Provide the (X, Y) coordinate of the cell's center where the given text is located.  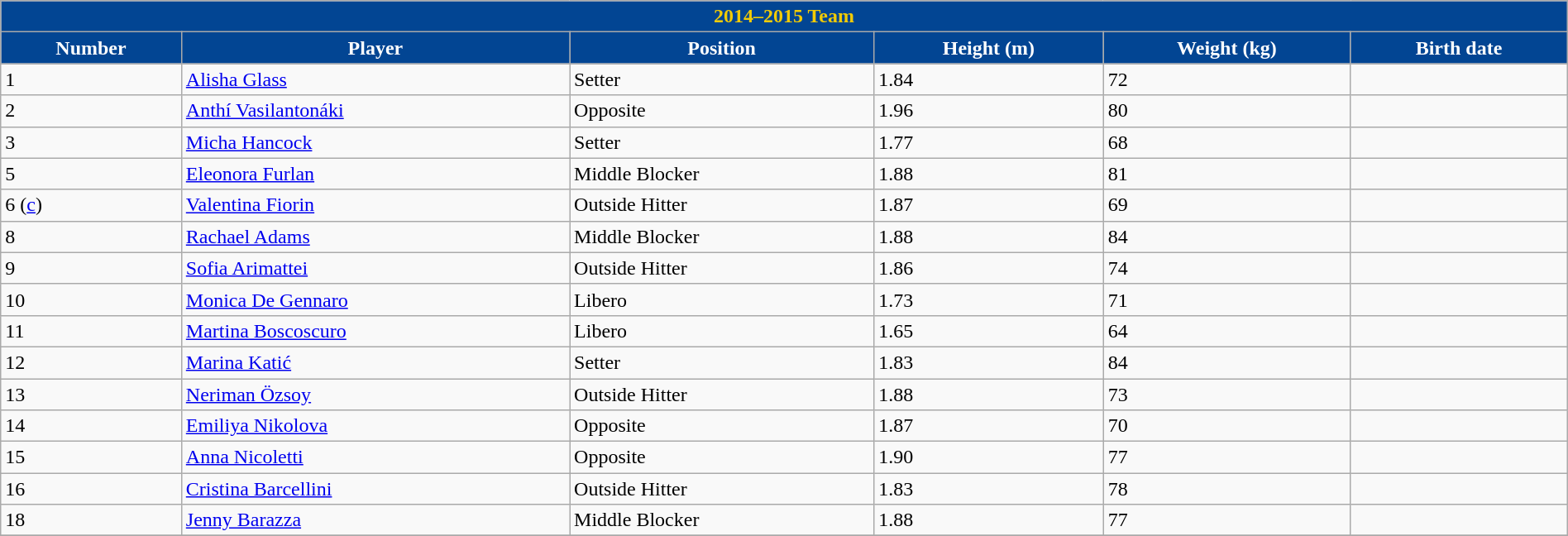
1.84 (989, 79)
74 (1227, 268)
15 (91, 457)
Position (722, 48)
12 (91, 362)
9 (91, 268)
18 (91, 520)
71 (1227, 299)
Monica De Gennaro (375, 299)
3 (91, 142)
Player (375, 48)
Sofia Arimattei (375, 268)
Martina Boscoscuro (375, 331)
Marina Katić (375, 362)
6 (c) (91, 205)
13 (91, 395)
Weight (kg) (1227, 48)
64 (1227, 331)
1 (91, 79)
Cristina Barcellini (375, 489)
Emiliya Nikolova (375, 426)
8 (91, 237)
1.65 (989, 331)
16 (91, 489)
1.77 (989, 142)
Micha Hancock (375, 142)
1.73 (989, 299)
Neriman Özsoy (375, 395)
2014–2015 Team (784, 17)
2 (91, 111)
72 (1227, 79)
Rachael Adams (375, 237)
14 (91, 426)
Valentina Fiorin (375, 205)
68 (1227, 142)
Jenny Barazza (375, 520)
1.86 (989, 268)
Height (m) (989, 48)
1.90 (989, 457)
11 (91, 331)
Anthí Vasilantonáki (375, 111)
1.96 (989, 111)
70 (1227, 426)
80 (1227, 111)
73 (1227, 395)
Eleonora Furlan (375, 174)
Anna Nicoletti (375, 457)
69 (1227, 205)
Number (91, 48)
Birth date (1459, 48)
Alisha Glass (375, 79)
10 (91, 299)
78 (1227, 489)
81 (1227, 174)
5 (91, 174)
